Detect which cell encompasses the target text, then output its (X, Y) center coordinate. 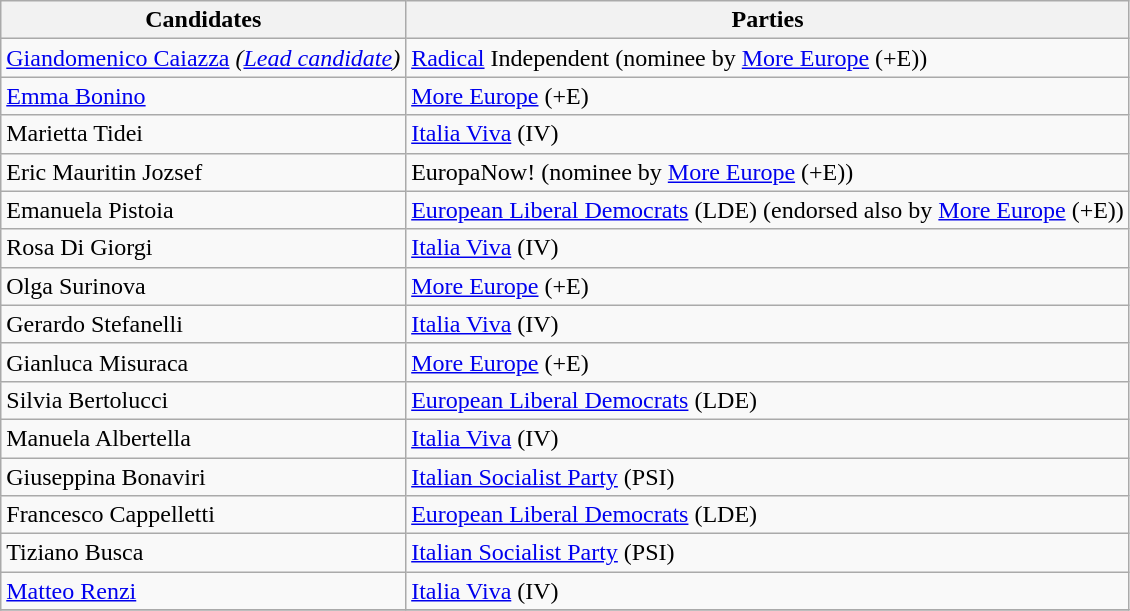
Matteo Renzi (204, 591)
Giandomenico Caiazza (Lead candidate) (204, 58)
Manuela Albertella (204, 438)
Giuseppina Bonaviri (204, 477)
Rosa Di Giorgi (204, 248)
Tiziano Busca (204, 553)
European Liberal Democrats (LDE) (endorsed also by More Europe (+E)) (768, 210)
Parties (768, 20)
Emanuela Pistoia (204, 210)
Gerardo Stefanelli (204, 324)
Gianluca Misuraca (204, 362)
Candidates (204, 20)
Marietta Tidei (204, 134)
Francesco Cappelletti (204, 515)
EuropaNow! (nominee by More Europe (+E)) (768, 172)
Silvia Bertolucci (204, 400)
Emma Bonino (204, 96)
Eric Mauritin Jozsef (204, 172)
Olga Surinova (204, 286)
Radical Independent (nominee by More Europe (+E)) (768, 58)
